Extract the [x, y] coordinate from the center of the cell holding the provided text.  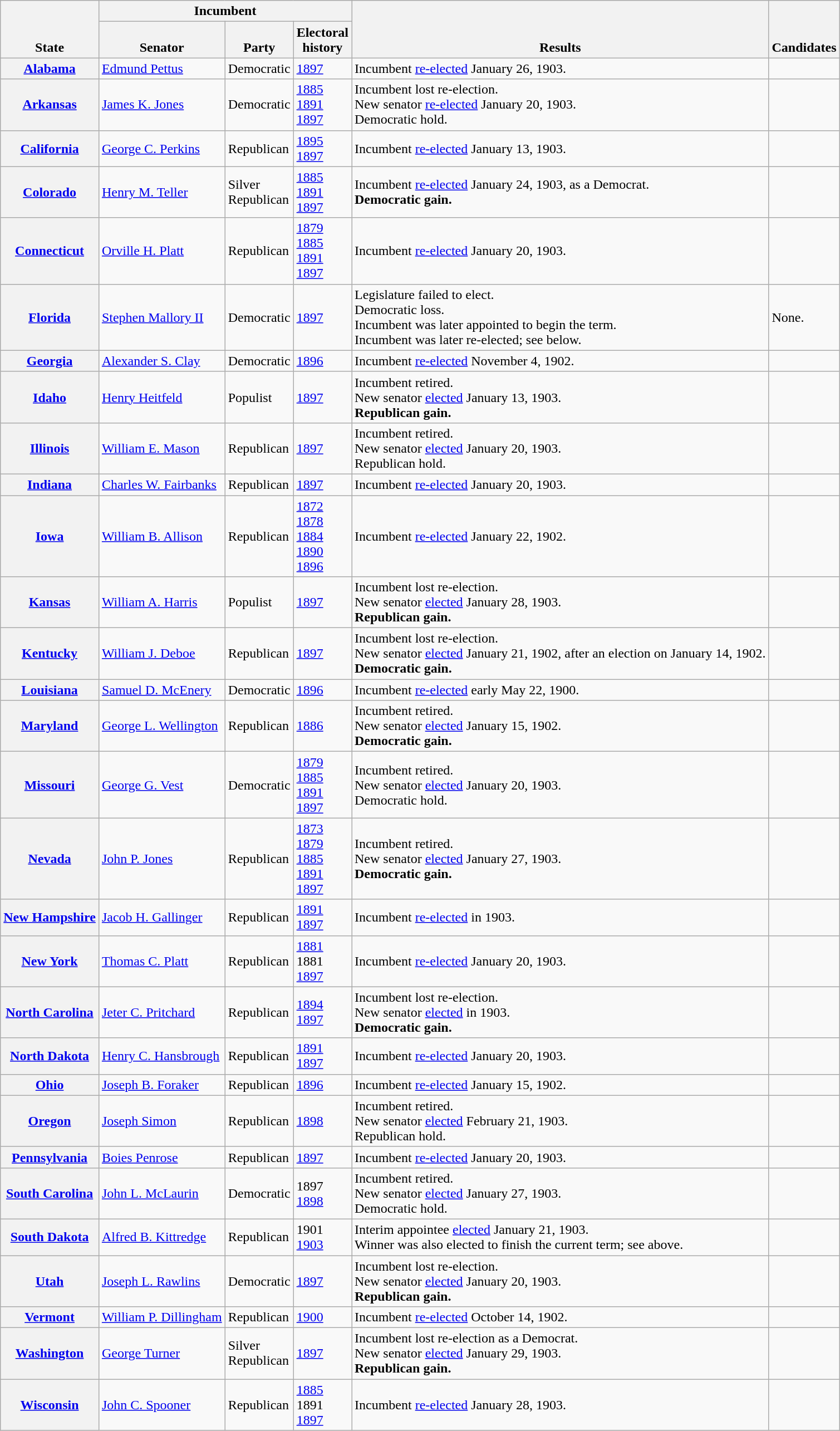
None. [804, 317]
1900 [322, 1317]
Joseph B. Foraker [161, 1085]
Incumbent re-elected January 13, 1903. [560, 148]
New Hampshire [50, 918]
Oregon [50, 1121]
Charles W. Fairbanks [161, 484]
Electoralhistory [322, 40]
Connecticut [50, 251]
Utah [50, 1281]
18731879188518911897 [322, 859]
Henry M. Teller [161, 192]
Incumbent re-elected January 15, 1902. [560, 1085]
Missouri [50, 785]
Incumbent retired.New senator elected January 20, 1903.Republican hold. [560, 448]
1898 [322, 1121]
Boies Penrose [161, 1157]
State [50, 29]
Incumbent lost re-election as a Democrat.New senator elected January 29, 1903.Republican gain. [560, 1354]
William J. Deboe [161, 654]
Louisiana [50, 690]
Incumbent re-elected January 22, 1902. [560, 536]
Incumbent lost re-election.New senator elected in 1903.Democratic gain. [560, 1012]
1894 1897 [322, 1012]
Incumbent [225, 11]
George C. Perkins [161, 148]
Kentucky [50, 654]
Henry C. Hansbrough [161, 1056]
South Carolina [50, 1193]
1886 [322, 726]
Incumbent re-elected early May 22, 1900. [560, 690]
Washington [50, 1354]
Kansas [50, 602]
18851891 1897 [322, 1405]
James K. Jones [161, 105]
Joseph Simon [161, 1121]
Incumbent re-elected November 4, 1902. [560, 361]
Candidates [804, 29]
Iowa [50, 536]
1897 1898 [322, 1193]
Idaho [50, 397]
1895 1897 [322, 148]
Maryland [50, 726]
George L. Wellington [161, 726]
1901 1903 [322, 1237]
Alfred B. Kittredge [161, 1237]
John L. McLaurin [161, 1193]
New York [50, 961]
Alabama [50, 68]
Colorado [50, 192]
Incumbent retired.New senator elected January 20, 1903.Democratic hold. [560, 785]
Joseph L. Rawlins [161, 1281]
John P. Jones [161, 859]
Incumbent lost re-election.New senator elected January 20, 1903.Republican gain. [560, 1281]
Incumbent re-elected January 28, 1903. [560, 1405]
Incumbent retired.New senator elected January 15, 1902.Democratic gain. [560, 726]
William A. Harris [161, 602]
Incumbent re-elected October 14, 1902. [560, 1317]
Indiana [50, 484]
George Turner [161, 1354]
Incumbent retired.New senator elected January 13, 1903.Republican gain. [560, 397]
Interim appointee elected January 21, 1903.Winner was also elected to finish the current term; see above. [560, 1237]
George G. Vest [161, 785]
Jeter C. Pritchard [161, 1012]
Nevada [50, 859]
Thomas C. Platt [161, 961]
Jacob H. Gallinger [161, 918]
John C. Spooner [161, 1405]
Incumbent lost re-election.New senator elected January 21, 1902, after an election on January 14, 1902.Democratic gain. [560, 654]
William P. Dillingham [161, 1317]
Edmund Pettus [161, 68]
18811881 1897 [322, 961]
Florida [50, 317]
Incumbent lost re-election.New senator re-elected January 20, 1903.Democratic hold. [560, 105]
Henry Heitfeld [161, 397]
Vermont [50, 1317]
Incumbent retired.New senator elected January 27, 1903.Democratic hold. [560, 1193]
Alexander S. Clay [161, 361]
Wisconsin [50, 1405]
California [50, 148]
Results [560, 29]
North Carolina [50, 1012]
Illinois [50, 448]
Ohio [50, 1085]
William B. Allison [161, 536]
18721878188418901896 [322, 536]
Arkansas [50, 105]
Samuel D. McEnery [161, 690]
Stephen Mallory II [161, 317]
Incumbent re-elected January 24, 1903, as a Democrat.Democratic gain. [560, 192]
Pennsylvania [50, 1157]
Incumbent retired.New senator elected January 27, 1903.Democratic gain. [560, 859]
William E. Mason [161, 448]
Incumbent lost re-election.New senator elected January 28, 1903.Republican gain. [560, 602]
Party [259, 40]
North Dakota [50, 1056]
Senator [161, 40]
Incumbent re-elected in 1903. [560, 918]
Incumbent re-elected January 26, 1903. [560, 68]
Orville H. Platt [161, 251]
Georgia [50, 361]
South Dakota [50, 1237]
Legislature failed to elect.Democratic loss.Incumbent was later appointed to begin the term.Incumbent was later re-elected; see below. [560, 317]
Incumbent retired.New senator elected February 21, 1903.Republican hold. [560, 1121]
